Search for the cell housing the specified text and yield its [X, Y] center coordinate. 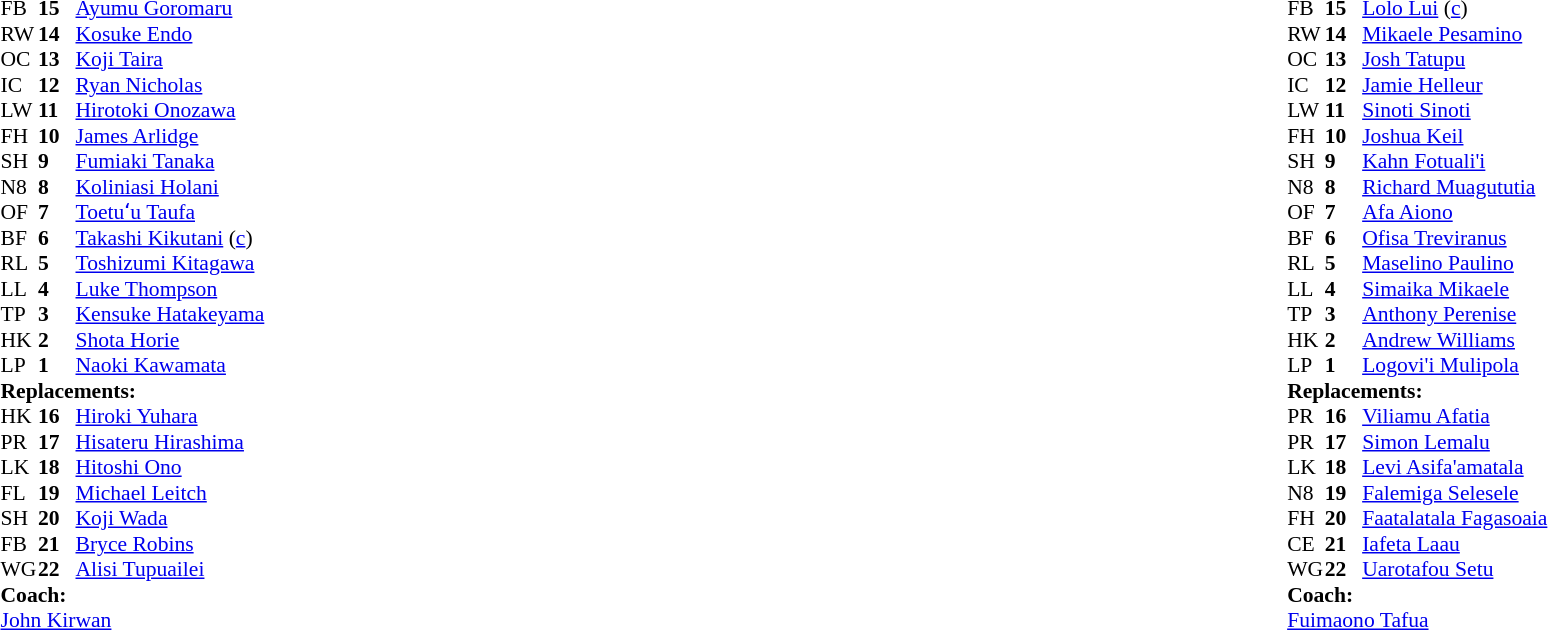
Michael Leitch [170, 493]
Kosuke Endo [170, 34]
Toshizumi Kitagawa [170, 263]
Jamie Helleur [1454, 85]
Josh Tatupu [1454, 59]
FB [19, 544]
Hirotoki Onozawa [170, 111]
Andrew Williams [1454, 340]
Sinoti Sinoti [1454, 111]
Richard Muagututia [1454, 187]
Naoki Kawamata [170, 365]
Alisi Tupuailei [170, 569]
Mikaele Pesamino [1454, 34]
Hitoshi Ono [170, 467]
Ryan Nicholas [170, 85]
Hiroki Yuhara [170, 417]
Joshua Keil [1454, 136]
Simaika Mikaele [1454, 289]
Maselino Paulino [1454, 263]
Fumiaki Tanaka [170, 161]
Viliamu Afatia [1454, 417]
James Arlidge [170, 136]
Kahn Fotuali'i [1454, 161]
Koliniasi Holani [170, 187]
Falemiga Selesele [1454, 493]
Koji Taira [170, 59]
Simon Lemalu [1454, 442]
Logovi'i Mulipola [1454, 365]
Bryce Robins [170, 544]
Takashi Kikutani (c) [170, 238]
Koji Wada [170, 519]
Hisateru Hirashima [170, 442]
FL [19, 493]
Shota Horie [170, 340]
Afa Aiono [1454, 213]
Anthony Perenise [1454, 315]
CE [1306, 544]
Kensuke Hatakeyama [170, 315]
Uarotafou Setu [1454, 569]
Toetuʻu Taufa [170, 213]
Faatalatala Fagasoaia [1454, 519]
Ofisa Treviranus [1454, 238]
Iafeta Laau [1454, 544]
Levi Asifa'amatala [1454, 467]
Luke Thompson [170, 289]
